From the cell containing the given text, extract its center point as [x, y] coordinate. 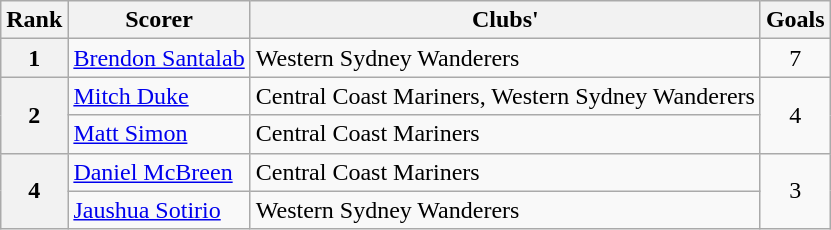
Daniel McBreen [159, 172]
Brendon Santalab [159, 58]
2 [34, 115]
Central Coast Mariners, Western Sydney Wanderers [505, 96]
Goals [795, 20]
Matt Simon [159, 134]
3 [795, 191]
1 [34, 58]
7 [795, 58]
Clubs' [505, 20]
Mitch Duke [159, 96]
Scorer [159, 20]
Jaushua Sotirio [159, 210]
Rank [34, 20]
